For the text-containing cell, return its midpoint in [x, y] coordinate format. 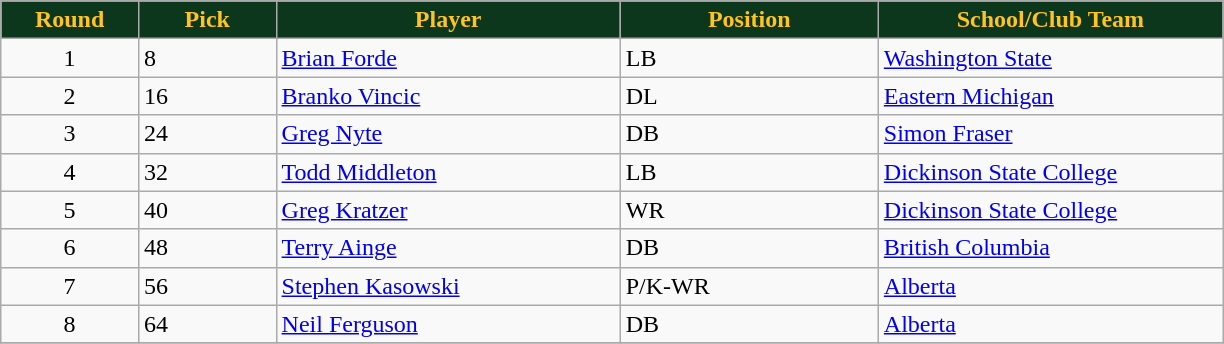
16 [207, 96]
Branko Vincic [448, 96]
4 [70, 172]
Washington State [1050, 58]
32 [207, 172]
DL [749, 96]
5 [70, 210]
24 [207, 134]
British Columbia [1050, 248]
1 [70, 58]
56 [207, 286]
School/Club Team [1050, 20]
P/K-WR [749, 286]
7 [70, 286]
6 [70, 248]
2 [70, 96]
40 [207, 210]
Neil Ferguson [448, 324]
48 [207, 248]
Brian Forde [448, 58]
Todd Middleton [448, 172]
64 [207, 324]
Eastern Michigan [1050, 96]
Player [448, 20]
Position [749, 20]
Simon Fraser [1050, 134]
WR [749, 210]
Terry Ainge [448, 248]
3 [70, 134]
Greg Nyte [448, 134]
Stephen Kasowski [448, 286]
Round [70, 20]
Greg Kratzer [448, 210]
Pick [207, 20]
